Provide the [X, Y] coordinate of the cell's center where the given text is located.  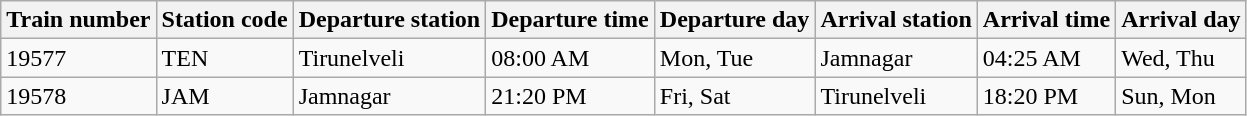
19577 [78, 58]
18:20 PM [1046, 96]
Sun, Mon [1181, 96]
Fri, Sat [734, 96]
Departure station [390, 20]
Arrival day [1181, 20]
Departure time [570, 20]
Mon, Tue [734, 58]
TEN [224, 58]
Arrival station [896, 20]
19578 [78, 96]
04:25 AM [1046, 58]
Train number [78, 20]
21:20 PM [570, 96]
Arrival time [1046, 20]
Departure day [734, 20]
JAM [224, 96]
Wed, Thu [1181, 58]
08:00 AM [570, 58]
Station code [224, 20]
